Pinpoint the cell where the given text exists, returning its (x, y) midpoint coordinate. 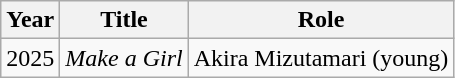
Role (321, 20)
Akira Mizutamari (young) (321, 58)
Year (30, 20)
Make a Girl (124, 58)
2025 (30, 58)
Title (124, 20)
